Pinpoint the cell where the given text exists, returning its [X, Y] midpoint coordinate. 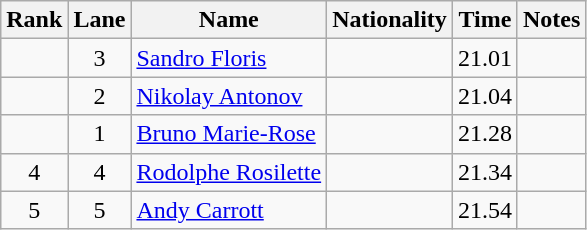
Nikolay Antonov [229, 96]
21.54 [484, 210]
Rank [34, 20]
1 [100, 134]
2 [100, 96]
21.34 [484, 172]
3 [100, 58]
Sandro Floris [229, 58]
Bruno Marie-Rose [229, 134]
21.28 [484, 134]
Rodolphe Rosilette [229, 172]
Lane [100, 20]
Notes [551, 20]
Nationality [390, 20]
21.01 [484, 58]
Andy Carrott [229, 210]
Time [484, 20]
21.04 [484, 96]
Name [229, 20]
